Extract the (X, Y) coordinate from the center of the cell holding the provided text.  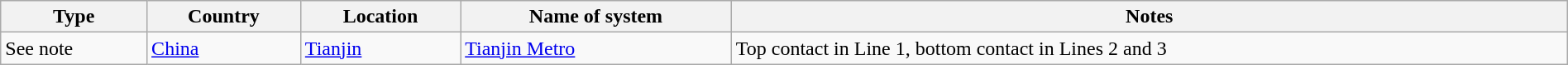
Type (74, 17)
Notes (1150, 17)
Name of system (596, 17)
Location (380, 17)
Top contact in Line 1, bottom contact in Lines 2 and 3 (1150, 48)
Tianjin (380, 48)
Country (224, 17)
Tianjin Metro (596, 48)
See note (74, 48)
China (224, 48)
